Capture the cell that displays the provided text and extract its [x, y] central coordinate. 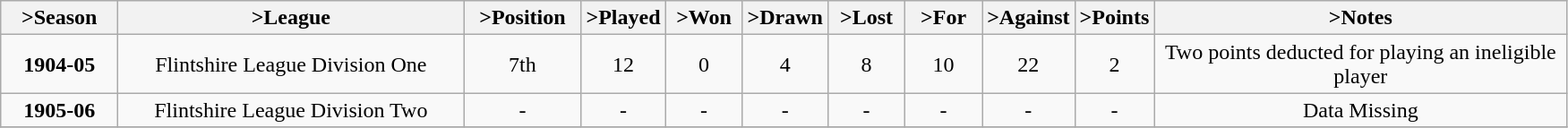
>Season [59, 18]
>Points [1114, 18]
>Won [704, 18]
8 [866, 64]
>League [291, 18]
22 [1028, 64]
>For [944, 18]
Flintshire League Division One [291, 64]
2 [1114, 64]
1904-05 [59, 64]
>Lost [866, 18]
4 [784, 64]
0 [704, 64]
10 [944, 64]
>Position [523, 18]
>Drawn [784, 18]
>Played [623, 18]
12 [623, 64]
>Against [1028, 18]
Data Missing [1361, 110]
Two points deducted for playing an ineligible player [1361, 64]
7th [523, 64]
1905-06 [59, 110]
Flintshire League Division Two [291, 110]
>Notes [1361, 18]
